Detect which cell encompasses the target text, then output its [x, y] center coordinate. 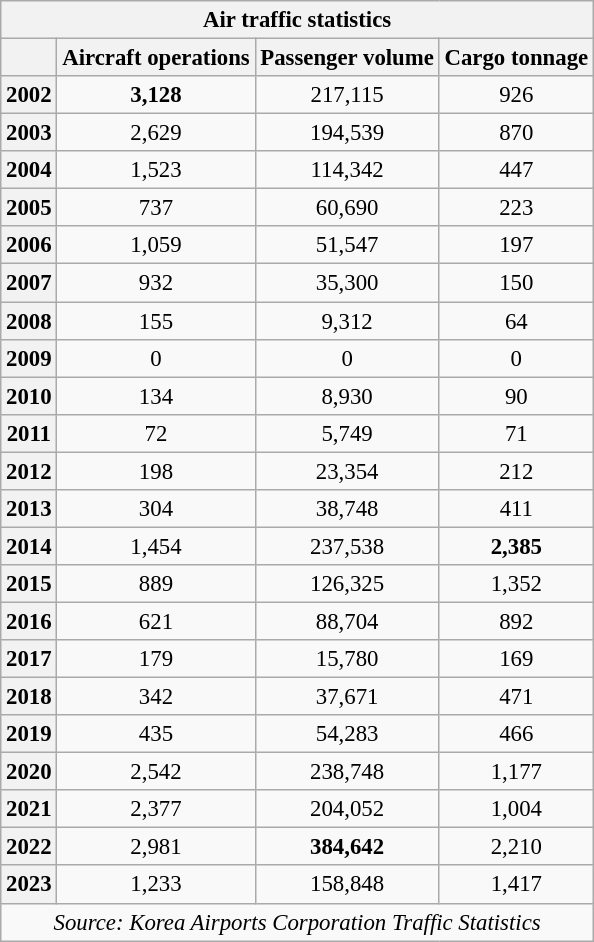
2021 [29, 809]
1,004 [516, 809]
2011 [29, 433]
1,059 [156, 245]
1,233 [156, 885]
2016 [29, 621]
158,848 [347, 885]
2023 [29, 885]
2,542 [156, 772]
134 [156, 396]
Air traffic statistics [298, 20]
384,642 [347, 847]
2008 [29, 321]
204,052 [347, 809]
126,325 [347, 584]
2006 [29, 245]
892 [516, 621]
237,538 [347, 546]
217,115 [347, 95]
194,539 [347, 133]
621 [156, 621]
304 [156, 509]
5,749 [347, 433]
114,342 [347, 170]
Source: Korea Airports Corporation Traffic Statistics [298, 922]
447 [516, 170]
1,177 [516, 772]
1,523 [156, 170]
Aircraft operations [156, 58]
72 [156, 433]
2014 [29, 546]
2012 [29, 471]
2,629 [156, 133]
2013 [29, 509]
2010 [29, 396]
3,128 [156, 95]
466 [516, 734]
2,385 [516, 546]
2022 [29, 847]
737 [156, 208]
2005 [29, 208]
150 [516, 283]
870 [516, 133]
155 [156, 321]
2009 [29, 358]
1,454 [156, 546]
1,352 [516, 584]
411 [516, 509]
71 [516, 433]
889 [156, 584]
37,671 [347, 697]
38,748 [347, 509]
435 [156, 734]
342 [156, 697]
212 [516, 471]
198 [156, 471]
2,981 [156, 847]
54,283 [347, 734]
60,690 [347, 208]
2,210 [516, 847]
Cargo tonnage [516, 58]
88,704 [347, 621]
8,930 [347, 396]
169 [516, 659]
2015 [29, 584]
51,547 [347, 245]
2007 [29, 283]
926 [516, 95]
1,417 [516, 885]
Passenger volume [347, 58]
238,748 [347, 772]
23,354 [347, 471]
932 [156, 283]
64 [516, 321]
471 [516, 697]
15,780 [347, 659]
2017 [29, 659]
2003 [29, 133]
197 [516, 245]
2020 [29, 772]
179 [156, 659]
2002 [29, 95]
2018 [29, 697]
2,377 [156, 809]
90 [516, 396]
2004 [29, 170]
2019 [29, 734]
9,312 [347, 321]
223 [516, 208]
35,300 [347, 283]
